From the cell containing the given text, extract its center point as [X, Y] coordinate. 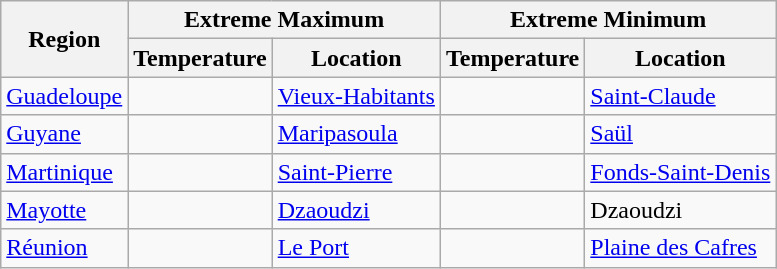
Martinique [64, 172]
Réunion [64, 248]
Region [64, 39]
Maripasoula [356, 134]
Guadeloupe [64, 96]
Extreme Minimum [608, 20]
Fonds-Saint-Denis [680, 172]
Plaine des Cafres [680, 248]
Vieux-Habitants [356, 96]
Le Port [356, 248]
Guyane [64, 134]
Saint-Pierre [356, 172]
Saint-Claude [680, 96]
Saül [680, 134]
Mayotte [64, 210]
Extreme Maximum [284, 20]
